Locate the cell with the specified text and output its [X, Y] center coordinate. 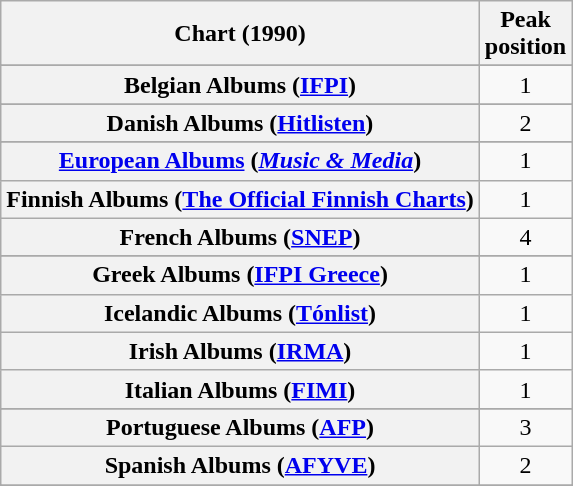
Peakposition [525, 34]
Icelandic Albums (Tónlist) [240, 313]
Portuguese Albums (AFP) [240, 427]
Italian Albums (FIMI) [240, 389]
Danish Albums (Hitlisten) [240, 123]
Belgian Albums (IFPI) [240, 85]
3 [525, 427]
Chart (1990) [240, 34]
Finnish Albums (The Official Finnish Charts) [240, 199]
Greek Albums (IFPI Greece) [240, 275]
Spanish Albums (AFYVE) [240, 465]
European Albums (Music & Media) [240, 161]
4 [525, 237]
French Albums (SNEP) [240, 237]
Irish Albums (IRMA) [240, 351]
